From the cell containing the given text, extract its center point as [X, Y] coordinate. 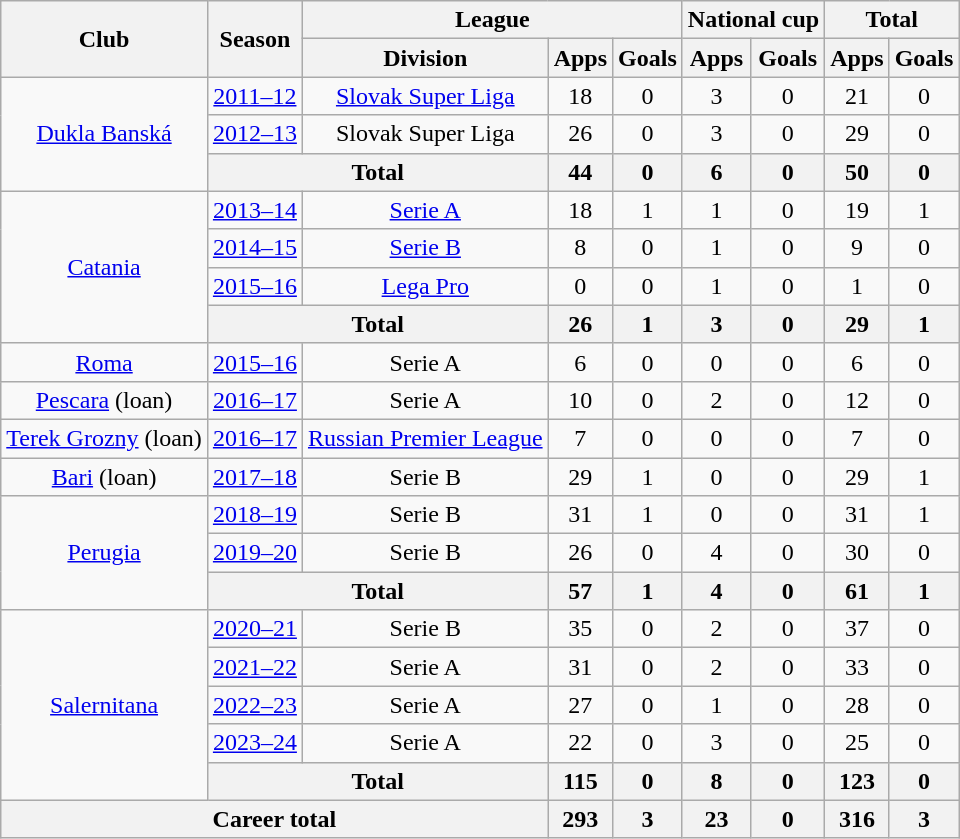
Career total [274, 819]
2017–18 [254, 477]
293 [580, 819]
2020–21 [254, 629]
Division [425, 58]
28 [857, 705]
Terek Grozny (loan) [104, 438]
League [492, 20]
2011–12 [254, 96]
19 [857, 210]
9 [857, 248]
23 [716, 819]
25 [857, 743]
115 [580, 781]
61 [857, 591]
21 [857, 96]
316 [857, 819]
Lega Pro [425, 286]
44 [580, 172]
2019–20 [254, 553]
Bari (loan) [104, 477]
2014–15 [254, 248]
57 [580, 591]
Perugia [104, 553]
50 [857, 172]
2022–23 [254, 705]
Russian Premier League [425, 438]
35 [580, 629]
National cup [753, 20]
Pescara (loan) [104, 400]
10 [580, 400]
Roma [104, 362]
2021–22 [254, 667]
27 [580, 705]
Dukla Banská [104, 134]
12 [857, 400]
22 [580, 743]
2018–19 [254, 515]
Catania [104, 267]
37 [857, 629]
Salernitana [104, 705]
123 [857, 781]
30 [857, 553]
Club [104, 39]
33 [857, 667]
2023–24 [254, 743]
Season [254, 39]
2012–13 [254, 134]
2013–14 [254, 210]
